Determine the (X, Y) coordinate at the center of the cell enclosing the given text.  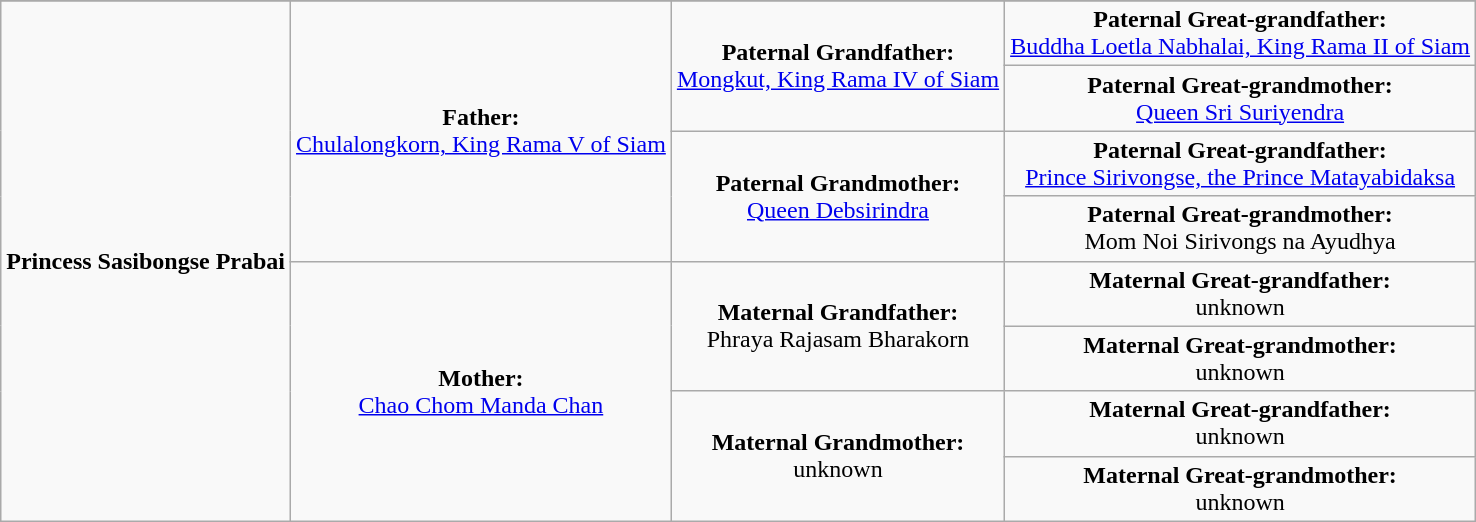
Maternal Grandfather:Phraya Rajasam Bharakorn (838, 326)
Father:Chulalongkorn, King Rama V of Siam (482, 131)
Maternal Grandmother:unknown (838, 456)
Mother:Chao Chom Manda Chan (482, 391)
Paternal Grandfather:Mongkut, King Rama IV of Siam (838, 66)
Princess Sasibongse Prabai (146, 261)
Paternal Grandmother:Queen Debsirindra (838, 196)
Paternal Great-grandfather:Buddha Loetla Nabhalai, King Rama II of Siam (1240, 34)
Paternal Great-grandfather:Prince Sirivongse, the Prince Matayabidaksa (1240, 164)
Paternal Great-grandmother:Mom Noi Sirivongs na Ayudhya (1240, 228)
Paternal Great-grandmother:Queen Sri Suriyendra (1240, 98)
